Detect which cell encompasses the target text, then output its (x, y) center coordinate. 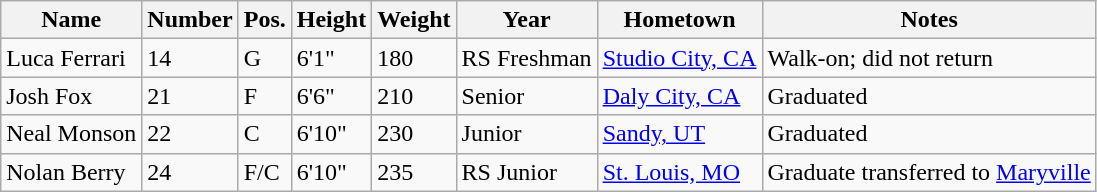
Josh Fox (72, 96)
180 (414, 58)
Neal Monson (72, 134)
RS Junior (526, 172)
Graduate transferred to Maryville (929, 172)
Daly City, CA (680, 96)
Hometown (680, 20)
22 (190, 134)
Number (190, 20)
F (264, 96)
14 (190, 58)
C (264, 134)
210 (414, 96)
RS Freshman (526, 58)
Luca Ferrari (72, 58)
Notes (929, 20)
230 (414, 134)
6'6" (331, 96)
Year (526, 20)
24 (190, 172)
235 (414, 172)
Senior (526, 96)
Pos. (264, 20)
F/C (264, 172)
G (264, 58)
Sandy, UT (680, 134)
Name (72, 20)
6'1" (331, 58)
Height (331, 20)
Studio City, CA (680, 58)
St. Louis, MO (680, 172)
Nolan Berry (72, 172)
21 (190, 96)
Weight (414, 20)
Junior (526, 134)
Walk-on; did not return (929, 58)
